For the text-containing cell, return its midpoint in (X, Y) coordinate format. 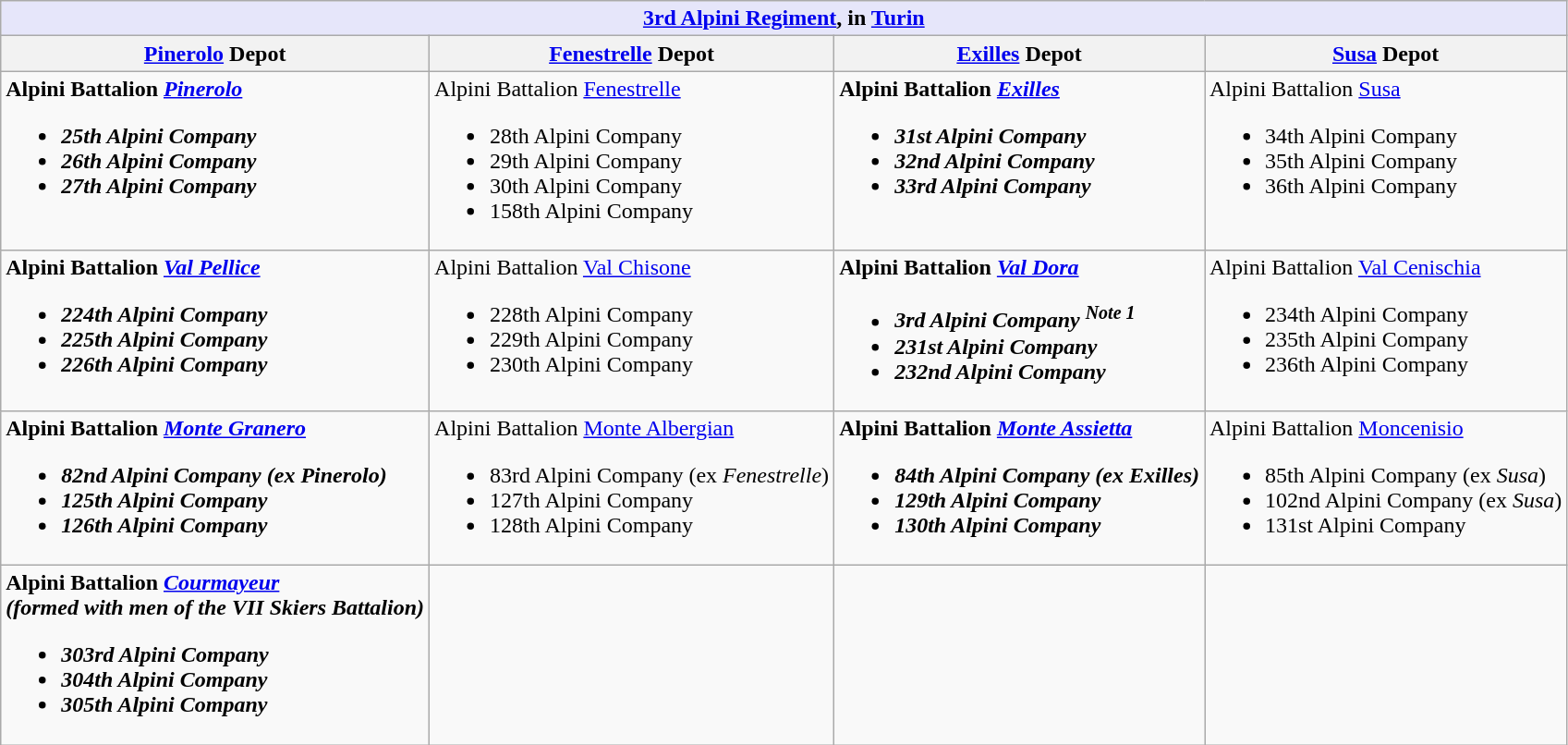
Alpini Battalion Monte Albergian 83rd Alpini Company (ex Fenestrelle) 127th Alpini Company 128th Alpini Company (632, 488)
Alpini Battalion Monte Assietta 84th Alpini Company (ex Exilles) 129th Alpini Company 130th Alpini Company (1020, 488)
Alpini Battalion Susa 34th Alpini Company 35th Alpini Company 36th Alpini Company (1386, 161)
Fenestrelle Depot (632, 54)
Alpini Battalion Pinerolo 25th Alpini Company 26th Alpini Company 27th Alpini Company (215, 161)
Alpini Battalion Courmayeur(formed with men of the VII Skiers Battalion) 303rd Alpini Company 304th Alpini Company 305th Alpini Company (215, 655)
Alpini Battalion Val Pellice 224th Alpini Company 225th Alpini Company 226th Alpini Company (215, 331)
Alpini Battalion Val Cenischia 234th Alpini Company 235th Alpini Company 236th Alpini Company (1386, 331)
Alpini Battalion Fenestrelle 28th Alpini Company 29th Alpini Company 30th Alpini Company 158th Alpini Company (632, 161)
Alpini Battalion Val Dora 3rd Alpini Company Note 1 231st Alpini Company 232nd Alpini Company (1020, 331)
Alpini Battalion Monte Granero 82nd Alpini Company (ex Pinerolo) 125th Alpini Company 126th Alpini Company (215, 488)
Alpini Battalion Moncenisio 85th Alpini Company (ex Susa) 102nd Alpini Company (ex Susa) 131st Alpini Company (1386, 488)
Pinerolo Depot (215, 54)
Susa Depot (1386, 54)
3rd Alpini Regiment, in Turin (784, 18)
Exilles Depot (1020, 54)
Alpini Battalion Val Chisone 228th Alpini Company 229th Alpini Company 230th Alpini Company (632, 331)
Alpini Battalion Exilles 31st Alpini Company 32nd Alpini Company 33rd Alpini Company (1020, 161)
